Capture the cell that displays the provided text and extract its (x, y) central coordinate. 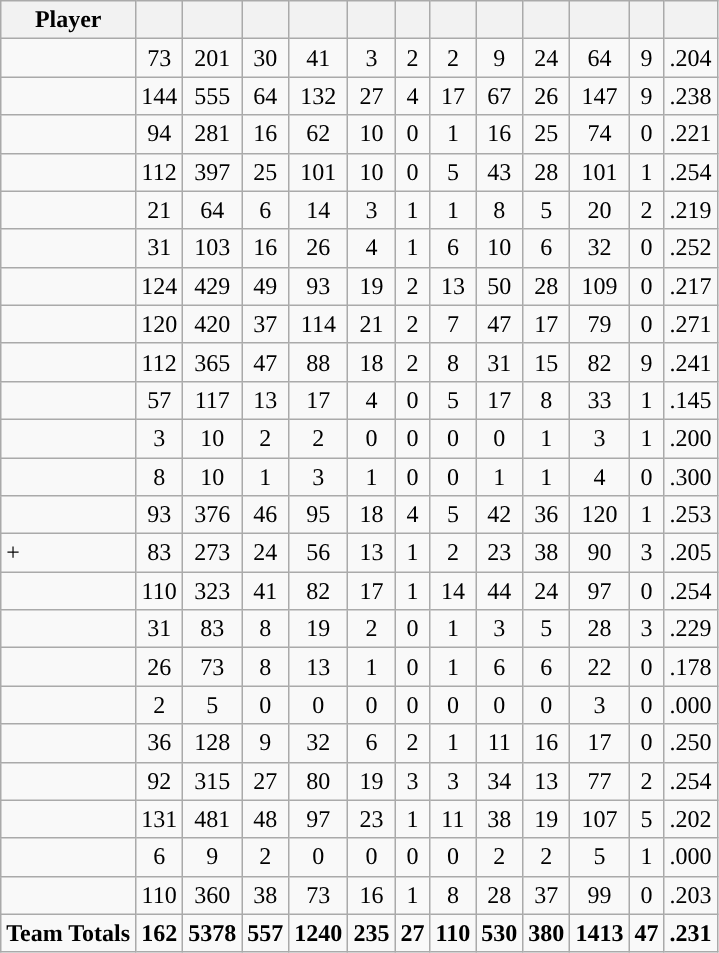
201 (212, 58)
80 (318, 781)
530 (500, 933)
1240 (318, 933)
.202 (690, 819)
42 (500, 515)
Player (68, 20)
.250 (690, 743)
49 (266, 286)
.219 (690, 210)
22 (600, 667)
.253 (690, 515)
.200 (690, 438)
429 (212, 286)
43 (500, 172)
132 (318, 96)
57 (160, 400)
162 (160, 933)
.252 (690, 248)
Team Totals (68, 933)
74 (600, 134)
360 (212, 895)
109 (600, 286)
.203 (690, 895)
124 (160, 286)
128 (212, 743)
20 (600, 210)
365 (212, 362)
555 (212, 96)
62 (318, 134)
94 (160, 134)
380 (546, 933)
235 (372, 933)
376 (212, 515)
33 (600, 400)
92 (160, 781)
+ (68, 553)
30 (266, 58)
315 (212, 781)
.145 (690, 400)
90 (600, 553)
48 (266, 819)
107 (600, 819)
.178 (690, 667)
50 (500, 286)
144 (160, 96)
1413 (600, 933)
79 (600, 324)
15 (546, 362)
.205 (690, 553)
420 (212, 324)
.204 (690, 58)
131 (160, 819)
88 (318, 362)
114 (318, 324)
557 (266, 933)
117 (212, 400)
.217 (690, 286)
67 (500, 96)
103 (212, 248)
46 (266, 515)
.229 (690, 629)
.221 (690, 134)
56 (318, 553)
5378 (212, 933)
281 (212, 134)
481 (212, 819)
.271 (690, 324)
99 (600, 895)
.300 (690, 477)
34 (500, 781)
95 (318, 515)
.238 (690, 96)
397 (212, 172)
77 (600, 781)
273 (212, 553)
.231 (690, 933)
7 (453, 324)
147 (600, 96)
.241 (690, 362)
323 (212, 591)
44 (500, 591)
